Extract the (x, y) coordinate from the center of the cell holding the provided text.  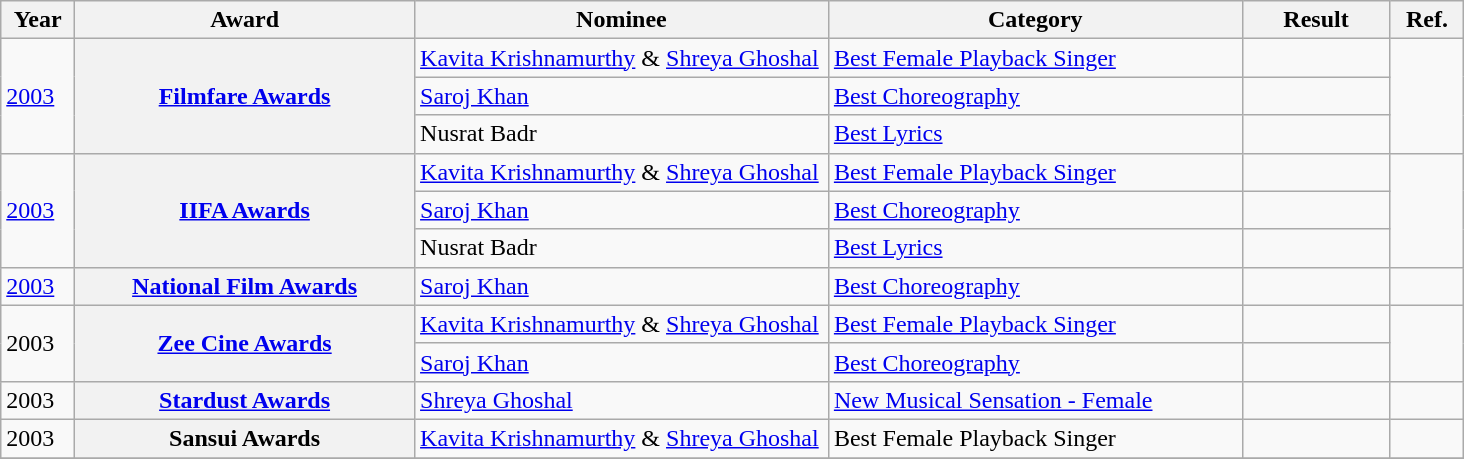
Ref. (1427, 20)
Zee Cine Awards (245, 343)
Sansui Awards (245, 438)
Filmfare Awards (245, 96)
Shreya Ghoshal (622, 400)
National Film Awards (245, 286)
IIFA Awards (245, 210)
Award (245, 20)
Result (1316, 20)
Nominee (622, 20)
Year (38, 20)
Category (1035, 20)
Stardust Awards (245, 400)
New Musical Sensation - Female (1035, 400)
